Pinpoint the cell where the given text exists, returning its [x, y] midpoint coordinate. 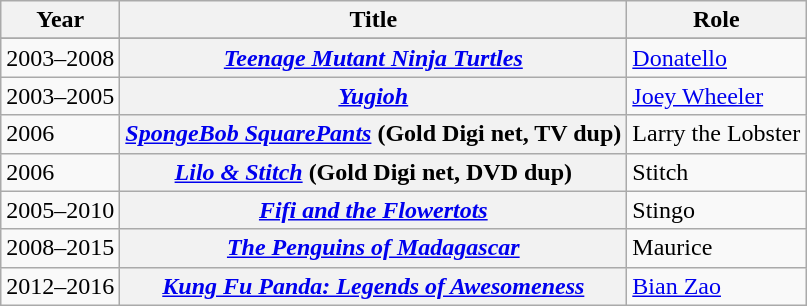
Maurice [716, 248]
2008–2015 [60, 248]
Kung Fu Panda: Legends of Awesomeness [374, 286]
Bian Zao [716, 286]
2003–2005 [60, 96]
Teenage Mutant Ninja Turtles [374, 58]
Larry the Lobster [716, 134]
The Penguins of Madagascar [374, 248]
Yugioh [374, 96]
Joey Wheeler [716, 96]
2012–2016 [60, 286]
Stitch [716, 172]
SpongeBob SquarePants (Gold Digi net, TV dup) [374, 134]
Fifi and the Flowertots [374, 210]
Stingo [716, 210]
2003–2008 [60, 58]
Title [374, 20]
Year [60, 20]
Lilo & Stitch (Gold Digi net, DVD dup) [374, 172]
2005–2010 [60, 210]
Role [716, 20]
Donatello [716, 58]
